Output the [X, Y] coordinate of the center of the cell containing the given text.  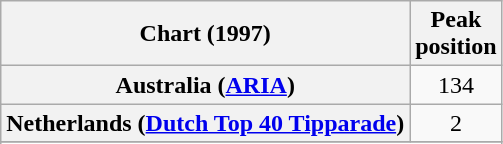
Chart (1997) [206, 34]
Peakposition [456, 34]
Netherlands (Dutch Top 40 Tipparade) [206, 123]
134 [456, 85]
Australia (ARIA) [206, 85]
2 [456, 123]
